Detect which cell encompasses the target text, then output its [X, Y] center coordinate. 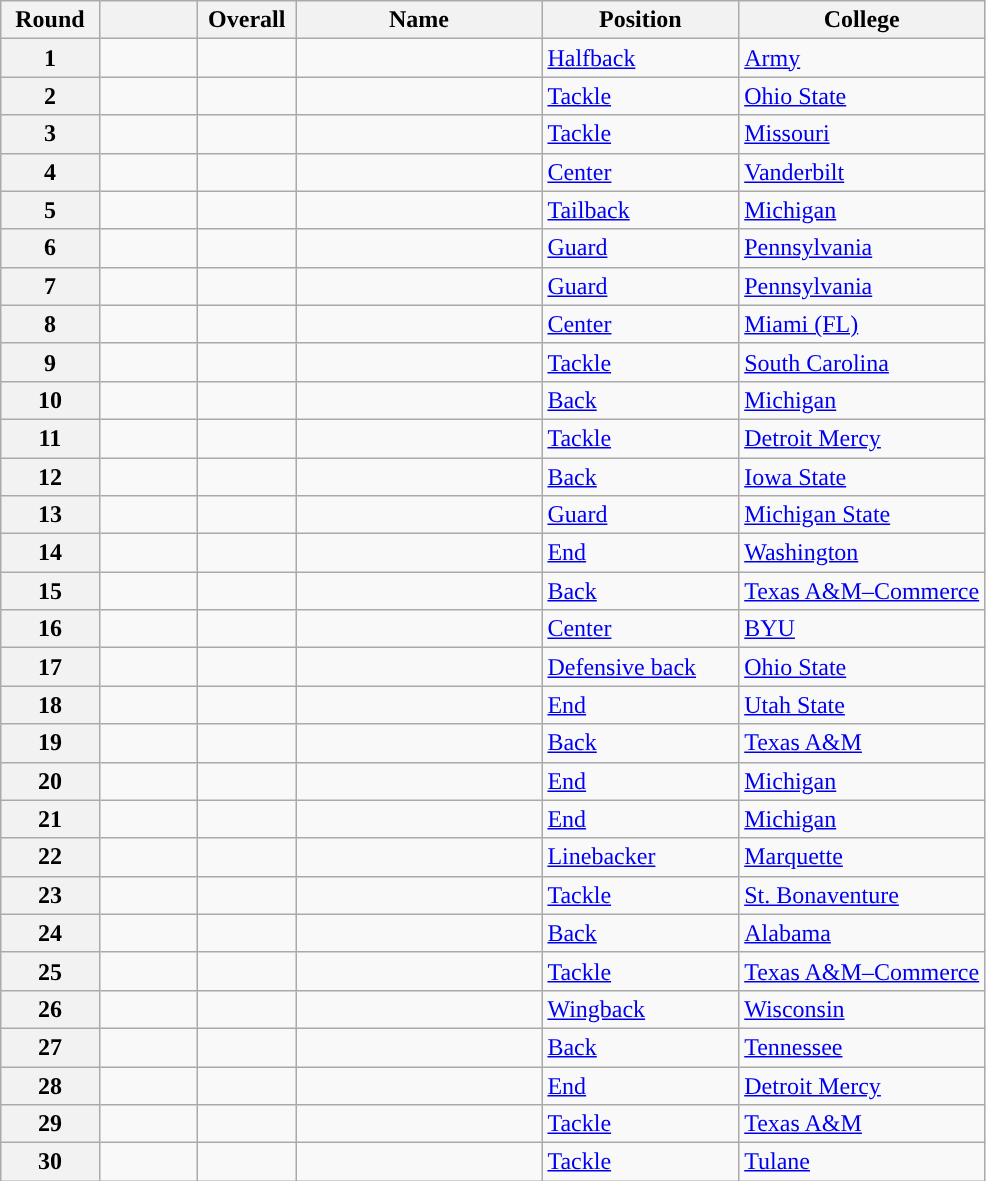
Tulane [862, 1162]
Washington [862, 553]
8 [50, 324]
Name [419, 20]
6 [50, 248]
11 [50, 438]
4 [50, 172]
27 [50, 1047]
College [862, 20]
21 [50, 819]
Vanderbilt [862, 172]
28 [50, 1085]
30 [50, 1162]
Alabama [862, 933]
1 [50, 58]
22 [50, 857]
Missouri [862, 134]
9 [50, 362]
Wingback [640, 1009]
10 [50, 400]
Tailback [640, 210]
16 [50, 629]
Wisconsin [862, 1009]
7 [50, 286]
13 [50, 515]
29 [50, 1124]
26 [50, 1009]
17 [50, 667]
18 [50, 705]
15 [50, 591]
Miami (FL) [862, 324]
3 [50, 134]
5 [50, 210]
20 [50, 781]
Round [50, 20]
St. Bonaventure [862, 895]
Linebacker [640, 857]
Iowa State [862, 477]
Position [640, 20]
South Carolina [862, 362]
Utah State [862, 705]
19 [50, 743]
25 [50, 971]
Overall [247, 20]
Army [862, 58]
BYU [862, 629]
Tennessee [862, 1047]
Halfback [640, 58]
23 [50, 895]
24 [50, 933]
14 [50, 553]
2 [50, 96]
Michigan State [862, 515]
Defensive back [640, 667]
12 [50, 477]
Marquette [862, 857]
